Detect which cell encompasses the target text, then output its [X, Y] center coordinate. 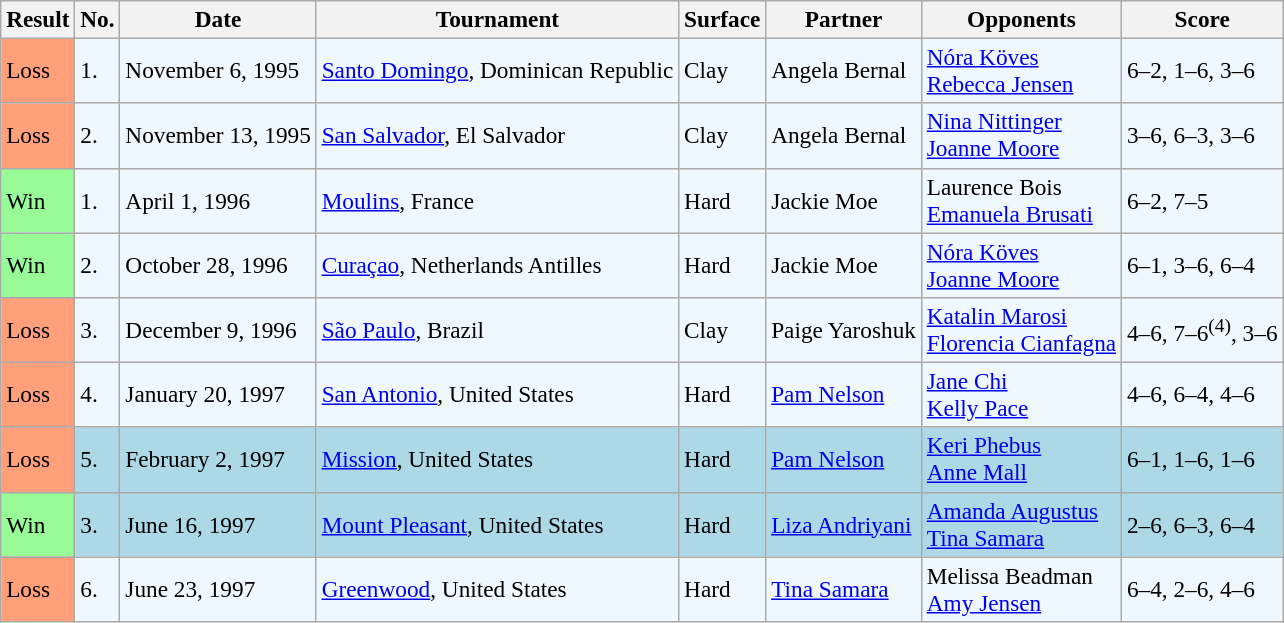
2–6, 6–3, 6–4 [1202, 524]
Jane Chi Kelly Pace [1021, 394]
Nina Nittinger Joanne Moore [1021, 136]
6. [98, 588]
Melissa Beadman Amy Jensen [1021, 588]
November 6, 1995 [218, 70]
4. [98, 394]
Tournament [497, 19]
Nóra Köves Joanne Moore [1021, 264]
6–2, 7–5 [1202, 200]
Score [1202, 19]
Santo Domingo, Dominican Republic [497, 70]
Keri Phebus Anne Mall [1021, 460]
Opponents [1021, 19]
February 2, 1997 [218, 460]
Curaçao, Netherlands Antilles [497, 264]
Surface [722, 19]
Amanda Augustus Tina Samara [1021, 524]
November 13, 1995 [218, 136]
6–2, 1–6, 3–6 [1202, 70]
December 9, 1996 [218, 330]
Liza Andriyani [844, 524]
Mission, United States [497, 460]
October 28, 1996 [218, 264]
San Salvador, El Salvador [497, 136]
Greenwood, United States [497, 588]
6–1, 1–6, 1–6 [1202, 460]
Tina Samara [844, 588]
Moulins, France [497, 200]
6–4, 2–6, 4–6 [1202, 588]
Result [38, 19]
Katalin Marosi Florencia Cianfagna [1021, 330]
Paige Yaroshuk [844, 330]
Laurence Bois Emanuela Brusati [1021, 200]
São Paulo, Brazil [497, 330]
Partner [844, 19]
5. [98, 460]
San Antonio, United States [497, 394]
June 16, 1997 [218, 524]
June 23, 1997 [218, 588]
4–6, 7–6(4), 3–6 [1202, 330]
Nóra Köves Rebecca Jensen [1021, 70]
No. [98, 19]
January 20, 1997 [218, 394]
3–6, 6–3, 3–6 [1202, 136]
6–1, 3–6, 6–4 [1202, 264]
April 1, 1996 [218, 200]
4–6, 6–4, 4–6 [1202, 394]
Date [218, 19]
Mount Pleasant, United States [497, 524]
